Determine the [X, Y] coordinate at the center of the cell enclosing the given text.  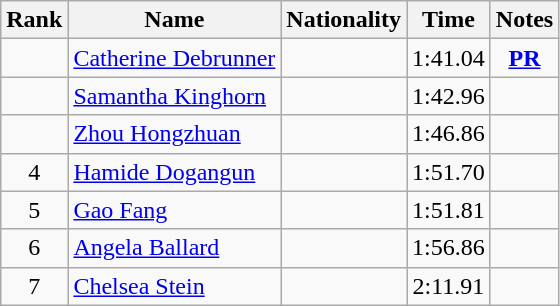
7 [34, 286]
Zhou Hongzhuan [174, 134]
Nationality [344, 20]
1:42.96 [449, 96]
Chelsea Stein [174, 286]
Time [449, 20]
Rank [34, 20]
Samantha Kinghorn [174, 96]
PR [524, 58]
1:46.86 [449, 134]
Name [174, 20]
4 [34, 172]
5 [34, 210]
Notes [524, 20]
Catherine Debrunner [174, 58]
Angela Ballard [174, 248]
Hamide Dogangun [174, 172]
1:51.81 [449, 210]
Gao Fang [174, 210]
1:56.86 [449, 248]
6 [34, 248]
1:41.04 [449, 58]
2:11.91 [449, 286]
1:51.70 [449, 172]
